Capture the cell that displays the provided text and extract its [X, Y] central coordinate. 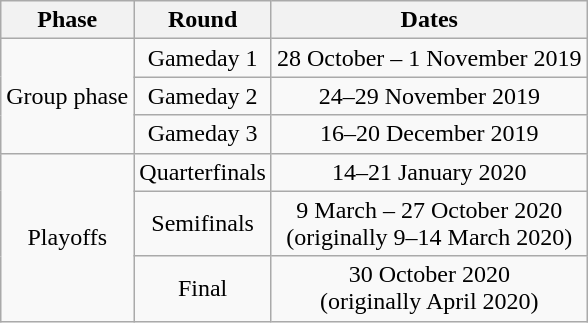
Playoffs [68, 237]
24–29 November 2019 [429, 96]
Quarterfinals [203, 172]
9 March – 27 October 2020(originally 9–14 March 2020) [429, 224]
Phase [68, 20]
Round [203, 20]
Gameday 2 [203, 96]
14–21 January 2020 [429, 172]
30 October 2020(originally April 2020) [429, 288]
Final [203, 288]
Gameday 1 [203, 58]
16–20 December 2019 [429, 134]
28 October – 1 November 2019 [429, 58]
Semifinals [203, 224]
Gameday 3 [203, 134]
Dates [429, 20]
Group phase [68, 96]
